Identify which cell holds the provided text, then report its [x, y] central coordinate. 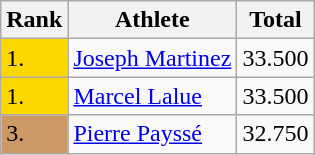
Athlete [152, 20]
Marcel Lalue [152, 96]
3. [34, 134]
Rank [34, 20]
Joseph Martinez [152, 58]
Pierre Payssé [152, 134]
Total [276, 20]
32.750 [276, 134]
